Extract the (X, Y) coordinate from the center of the cell holding the provided text.  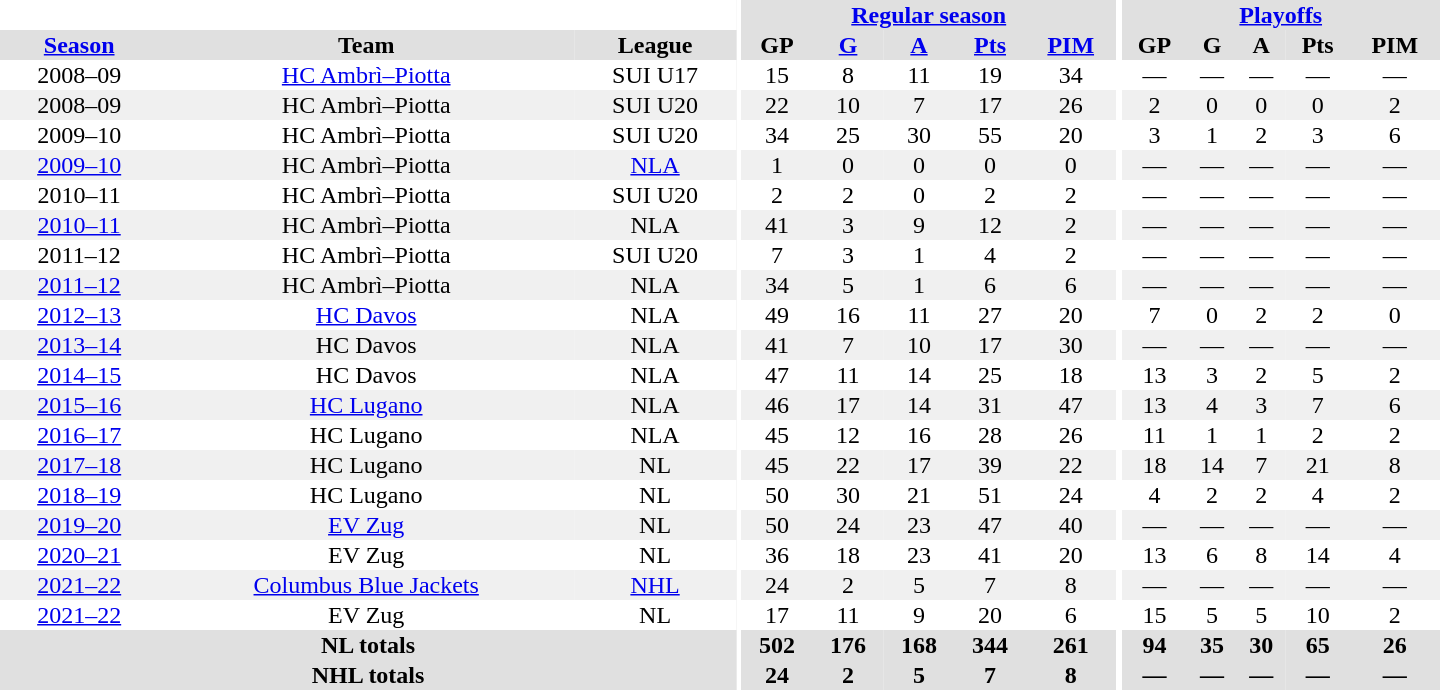
36 (778, 555)
31 (990, 405)
2013–14 (79, 345)
2016–17 (79, 435)
Regular season (929, 15)
94 (1154, 645)
28 (990, 435)
2018–19 (79, 495)
League (655, 45)
168 (920, 645)
27 (990, 315)
SUI U17 (655, 75)
49 (778, 315)
NHL totals (368, 675)
344 (990, 645)
176 (848, 645)
51 (990, 495)
19 (990, 75)
261 (1071, 645)
Columbus Blue Jackets (366, 585)
NHL (655, 585)
46 (778, 405)
2015–16 (79, 405)
55 (990, 135)
2017–18 (79, 465)
NL totals (368, 645)
39 (990, 465)
65 (1318, 645)
2019–20 (79, 525)
2014–15 (79, 375)
Season (79, 45)
Playoffs (1280, 15)
35 (1212, 645)
40 (1071, 525)
2012–13 (79, 315)
2020–21 (79, 555)
502 (778, 645)
Team (366, 45)
